Provide the (x, y) coordinate of the cell's center where the given text is located.  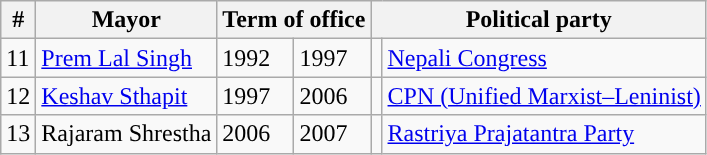
1992 (256, 58)
Keshav Sthapit (126, 96)
Rajaram Shrestha (126, 134)
Political party (538, 20)
CPN (Unified Marxist–Leninist) (544, 96)
Term of office (294, 20)
11 (18, 58)
Nepali Congress (544, 58)
Rastriya Prajatantra Party (544, 134)
# (18, 20)
Prem Lal Singh (126, 58)
12 (18, 96)
Mayor (126, 20)
2007 (332, 134)
13 (18, 134)
